Identify which cell holds the provided text, then report its (x, y) central coordinate. 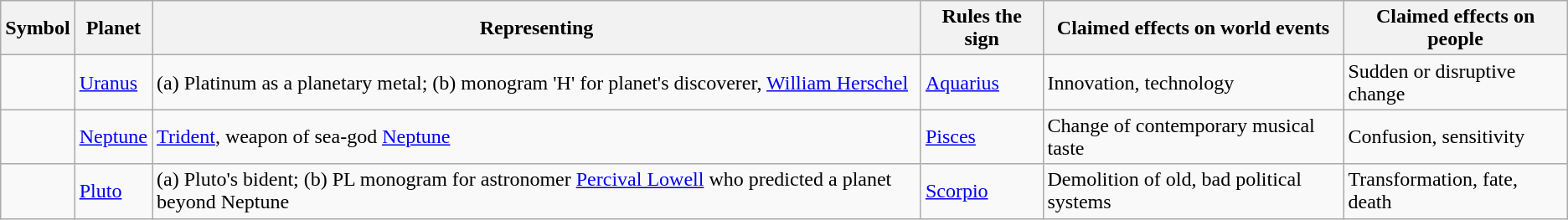
Demolition of old, bad political systems (1193, 191)
(a) Pluto's bident; (b) PL monogram for astronomer Percival Lowell who predicted a planet beyond Neptune (537, 191)
Scorpio (982, 191)
Rules the sign (982, 28)
Claimed effects on people (1456, 28)
Planet (113, 28)
Innovation, technology (1193, 82)
Trident, weapon of sea-god Neptune (537, 137)
Symbol (38, 28)
Confusion, sensitivity (1456, 137)
Representing (537, 28)
Pluto (113, 191)
Uranus (113, 82)
Transformation, fate, death (1456, 191)
Sudden or disruptive change (1456, 82)
(a) Platinum as a planetary metal; (b) monogram 'H' for planet's discoverer, William Herschel (537, 82)
Neptune (113, 137)
Aquarius (982, 82)
Claimed effects on world events (1193, 28)
Pisces (982, 137)
Change of contemporary musical taste (1193, 137)
